Provide the [X, Y] coordinate of the cell's center where the given text is located.  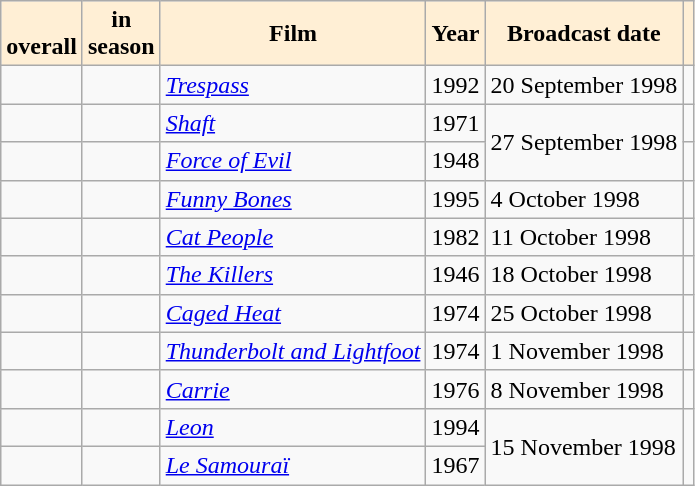
Carrie [293, 389]
1982 [456, 237]
Year [456, 34]
Leon [293, 427]
inseason [121, 34]
27 September 1998 [584, 142]
Shaft [293, 123]
1967 [456, 465]
1946 [456, 275]
18 October 1998 [584, 275]
Force of Evil [293, 161]
overall [42, 34]
Broadcast date [584, 34]
1976 [456, 389]
11 October 1998 [584, 237]
1994 [456, 427]
1948 [456, 161]
1 November 1998 [584, 351]
20 September 1998 [584, 85]
Film [293, 34]
Funny Bones [293, 199]
Caged Heat [293, 313]
Le Samouraï [293, 465]
1971 [456, 123]
15 November 1998 [584, 446]
8 November 1998 [584, 389]
Trespass [293, 85]
25 October 1998 [584, 313]
4 October 1998 [584, 199]
Cat People [293, 237]
The Killers [293, 275]
Thunderbolt and Lightfoot [293, 351]
1992 [456, 85]
1995 [456, 199]
